Output the (X, Y) coordinate of the center of the cell containing the given text.  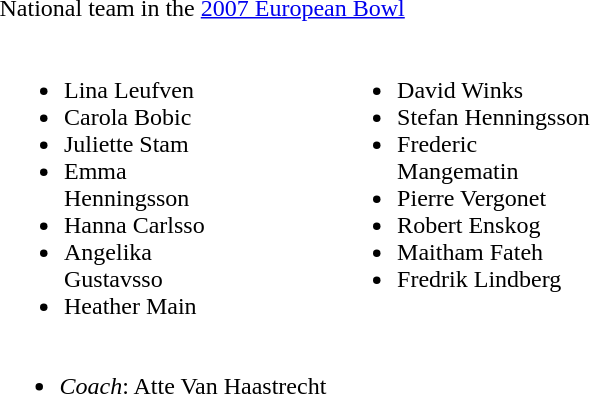
Lina LeufvenCarola BobicJuliette StamEmma HenningssonHanna CarlssoAngelika GustavssoHeather Main (126, 184)
